Identify which cell holds the provided text, then report its [X, Y] central coordinate. 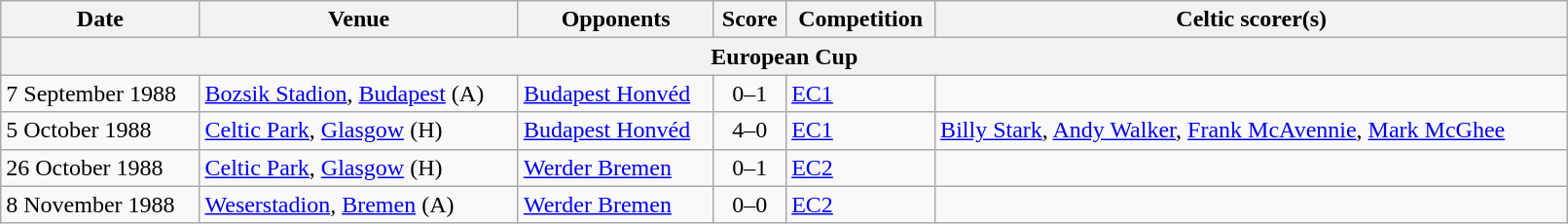
Billy Stark, Andy Walker, Frank McAvennie, Mark McGhee [1252, 131]
7 September 1988 [100, 93]
Date [100, 19]
Celtic scorer(s) [1252, 19]
26 October 1988 [100, 168]
Weserstadion, Bremen (A) [358, 205]
0–0 [749, 205]
5 October 1988 [100, 131]
Opponents [615, 19]
Score [749, 19]
Bozsik Stadion, Budapest (A) [358, 93]
European Cup [784, 56]
Venue [358, 19]
4–0 [749, 131]
8 November 1988 [100, 205]
Competition [860, 19]
